For the text-containing cell, return its midpoint in (X, Y) coordinate format. 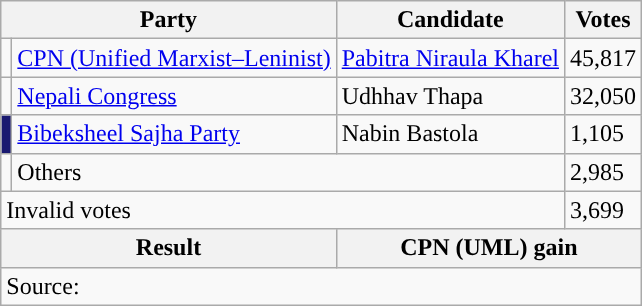
Others (288, 172)
32,050 (602, 96)
Pabitra Niraula Kharel (450, 58)
Party (168, 20)
Invalid votes (283, 210)
Bibeksheel Sajha Party (174, 134)
CPN (Unified Marxist–Leninist) (174, 58)
1,105 (602, 134)
3,699 (602, 210)
Nepali Congress (174, 96)
2,985 (602, 172)
CPN (UML) gain (488, 248)
Candidate (450, 20)
Votes (602, 20)
Nabin Bastola (450, 134)
Result (168, 248)
45,817 (602, 58)
Udhhav Thapa (450, 96)
Source: (322, 286)
